From the cell containing the given text, extract its center point as [X, Y] coordinate. 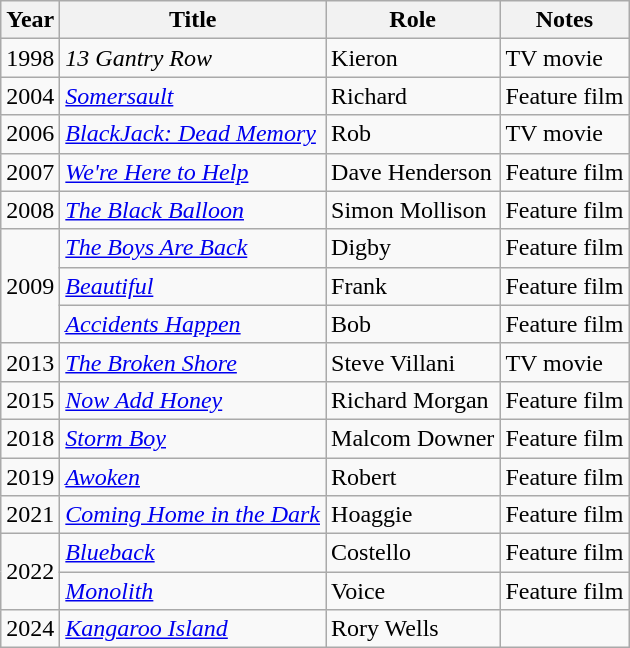
Notes [564, 20]
Frank [413, 286]
The Boys Are Back [193, 248]
2006 [30, 134]
2024 [30, 629]
2015 [30, 400]
Awoken [193, 477]
2004 [30, 96]
Beautiful [193, 286]
Malcom Downer [413, 438]
Robert [413, 477]
Simon Mollison [413, 210]
2019 [30, 477]
The Black Balloon [193, 210]
2021 [30, 515]
13 Gantry Row [193, 58]
2022 [30, 572]
The Broken Shore [193, 362]
Year [30, 20]
Kangaroo Island [193, 629]
We're Here to Help [193, 172]
BlackJack: Dead Memory [193, 134]
Title [193, 20]
1998 [30, 58]
Monolith [193, 591]
2007 [30, 172]
Richard [413, 96]
Rory Wells [413, 629]
Coming Home in the Dark [193, 515]
Role [413, 20]
Hoaggie [413, 515]
2009 [30, 286]
Kieron [413, 58]
Bob [413, 324]
Blueback [193, 553]
Digby [413, 248]
2008 [30, 210]
Storm Boy [193, 438]
Richard Morgan [413, 400]
Rob [413, 134]
Now Add Honey [193, 400]
2018 [30, 438]
Costello [413, 553]
Somersault [193, 96]
Dave Henderson [413, 172]
Steve Villani [413, 362]
Voice [413, 591]
Accidents Happen [193, 324]
2013 [30, 362]
